Return (x, y) of the center of cell containing provided text 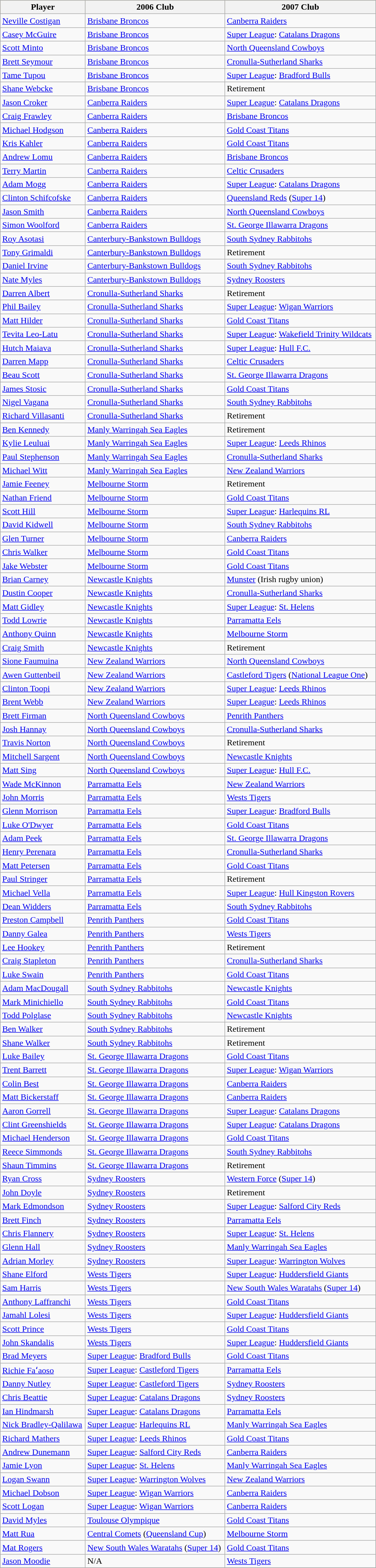
Hutch Maiava (43, 348)
Super League: Hull Kingston Rovers (300, 893)
Luke Swain (43, 974)
Logan Swann (43, 1479)
Neville Costigan (43, 21)
Shane Webcke (43, 89)
Clinton Schifcofske (43, 198)
Ben Walker (43, 1029)
Brent Webb (43, 702)
Michael Dobson (43, 1493)
Matt Gidley (43, 607)
Richard Villasanti (43, 416)
Clint Greenshields (43, 1124)
Sione Faumuina (43, 661)
Scott Logan (43, 1506)
Mat Rogers (43, 1547)
Jake Webster (43, 566)
Daniel Irvine (43, 266)
John Skandalis (43, 1342)
Darren Mapp (43, 361)
Michael Witt (43, 470)
Castleford Tigers (National League One) (300, 675)
Nathan Friend (43, 498)
Nate Myles (43, 280)
Beau Scott (43, 375)
Sam Harris (43, 1288)
Trent Barrett (43, 1070)
Preston Campbell (43, 920)
Paul Stephenson (43, 457)
Player (43, 7)
Kylie Leuluai (43, 443)
Todd Lowrie (43, 620)
Matt Sing (43, 770)
Luke Bailey (43, 1056)
Michael Hodgson (43, 130)
Chris Beattie (43, 1398)
Colin Best (43, 1084)
Chris Flannery (43, 1233)
Kris Kahler (43, 143)
Lee Hookey (43, 947)
Ryan Cross (43, 1179)
Reece Simmonds (43, 1152)
Craig Smith (43, 648)
Tony Grimaldi (43, 252)
Toulouse Olympique (155, 1520)
Wade McKinnon (43, 784)
Chris Walker (43, 552)
Tame Tupou (43, 75)
Roy Asotasi (43, 239)
Richard Mathers (43, 1438)
Craig Frawley (43, 116)
Adam Peek (43, 838)
Mitchell Sargent (43, 756)
Brett Finch (43, 1220)
Glenn Hall (43, 1247)
Brett Seymour (43, 62)
Luke O'Dwyer (43, 824)
Jason Smith (43, 212)
Awen Guttenbeil (43, 675)
Shane Walker (43, 1043)
John Doyle (43, 1192)
Danny Galea (43, 934)
Richie Faʻaoso (43, 1370)
Brett Firman (43, 716)
Matt Bickerstaff (43, 1097)
Terry Martin (43, 171)
Andrew Lomu (43, 157)
Casey McGuire (43, 34)
Glen Turner (43, 538)
Scott Prince (43, 1329)
Phil Bailey (43, 307)
Glenn Morrison (43, 811)
Shaun Timmins (43, 1165)
Munster (Irish rugby union) (300, 579)
Brian Carney (43, 579)
David Myles (43, 1520)
Adam Mogg (43, 184)
Mark Edmondson (43, 1206)
Josh Hannay (43, 729)
Ben Kennedy (43, 430)
Mark Minichiello (43, 1002)
Jason Croker (43, 102)
Dean Widders (43, 906)
David Kidwell (43, 525)
Central Comets (Queensland Cup) (155, 1534)
Clinton Toopi (43, 688)
Brad Meyers (43, 1356)
Shane Elford (43, 1274)
John Morris (43, 797)
Nigel Vagana (43, 402)
Andrew Dunemann (43, 1452)
2007 Club (300, 7)
Simon Woolford (43, 225)
Anthony Quinn (43, 634)
Scott Minto (43, 48)
Western Force (Super 14) (300, 1179)
Adrian Morley (43, 1260)
Craig Stapleton (43, 961)
Jamahl Lolesi (43, 1315)
James Stosic (43, 388)
Scott Hill (43, 511)
Jamie Lyon (43, 1466)
Michael Vella (43, 893)
Michael Henderson (43, 1138)
Aaron Gorrell (43, 1111)
Paul Stringer (43, 879)
N/A (155, 1561)
Nick Bradley-Qalilawa (43, 1425)
Jason Moodie (43, 1561)
Dustin Cooper (43, 593)
Matt Hilder (43, 320)
Matt Rua (43, 1534)
Adam MacDougall (43, 988)
Queensland Reds (Super 14) (300, 198)
Danny Nutley (43, 1384)
Jamie Feeney (43, 484)
Tevita Leo-Latu (43, 334)
Anthony Laffranchi (43, 1302)
2006 Club (155, 7)
Todd Polglase (43, 1015)
Ian Hindmarsh (43, 1411)
Matt Petersen (43, 866)
Darren Albert (43, 293)
Henry Perenara (43, 852)
Travis Norton (43, 743)
Super League: Wakefield Trinity Wildcats (300, 334)
